From the cell containing the given text, extract its center point as [x, y] coordinate. 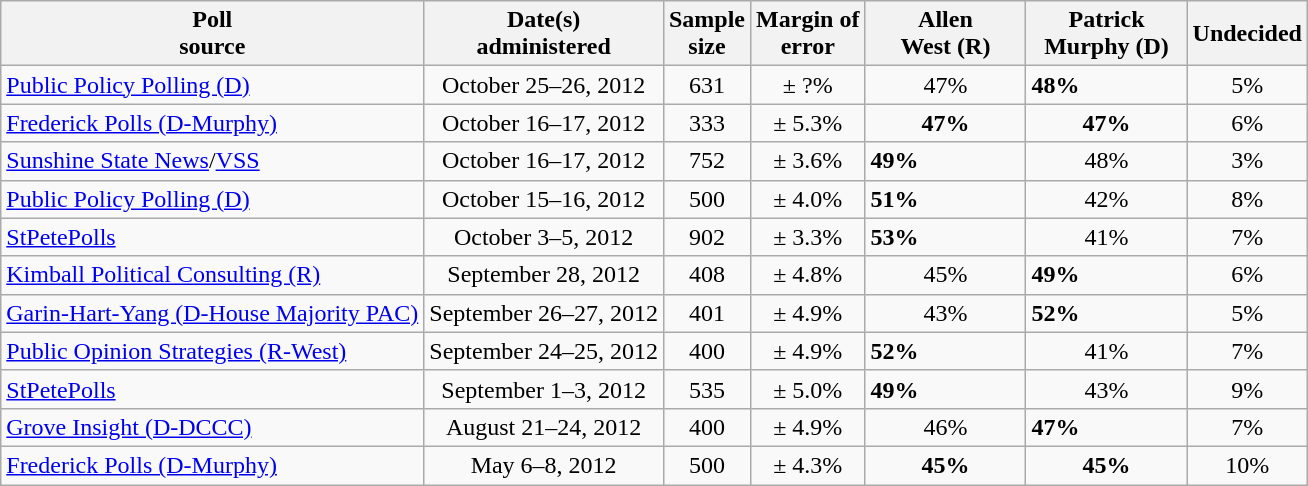
Samplesize [706, 34]
3% [1247, 161]
10% [1247, 465]
Margin oferror [808, 34]
± 4.8% [808, 275]
± 5.3% [808, 123]
333 [706, 123]
53% [946, 237]
October 15–16, 2012 [544, 199]
902 [706, 237]
752 [706, 161]
± ?% [808, 85]
August 21–24, 2012 [544, 427]
September 26–27, 2012 [544, 313]
Sunshine State News/VSS [212, 161]
8% [1247, 199]
631 [706, 85]
± 4.0% [808, 199]
Public Opinion Strategies (R-West) [212, 351]
535 [706, 389]
Pollsource [212, 34]
± 4.3% [808, 465]
September 28, 2012 [544, 275]
May 6–8, 2012 [544, 465]
Grove Insight (D-DCCC) [212, 427]
± 5.0% [808, 389]
September 24–25, 2012 [544, 351]
401 [706, 313]
9% [1247, 389]
51% [946, 199]
PatrickMurphy (D) [1106, 34]
Date(s)administered [544, 34]
42% [1106, 199]
Undecided [1247, 34]
October 25–26, 2012 [544, 85]
± 3.3% [808, 237]
Garin-Hart-Yang (D-House Majority PAC) [212, 313]
September 1–3, 2012 [544, 389]
± 3.6% [808, 161]
AllenWest (R) [946, 34]
408 [706, 275]
October 3–5, 2012 [544, 237]
46% [946, 427]
Kimball Political Consulting (R) [212, 275]
